Locate the cell with the specified text and output its (x, y) center coordinate. 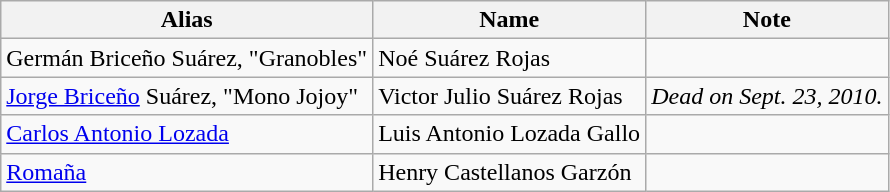
Carlos Antonio Lozada (187, 134)
Luis Antonio Lozada Gallo (510, 134)
Alias (187, 20)
Germán Briceño Suárez, "Granobles" (187, 58)
Jorge Briceño Suárez, "Mono Jojoy" (187, 96)
Noé Suárez Rojas (510, 58)
Dead on Sept. 23, 2010. (767, 96)
Note (767, 20)
Name (510, 20)
Victor Julio Suárez Rojas (510, 96)
Romaña (187, 172)
Henry Castellanos Garzón (510, 172)
